Extract the (x, y) coordinate from the center of the cell holding the provided text.  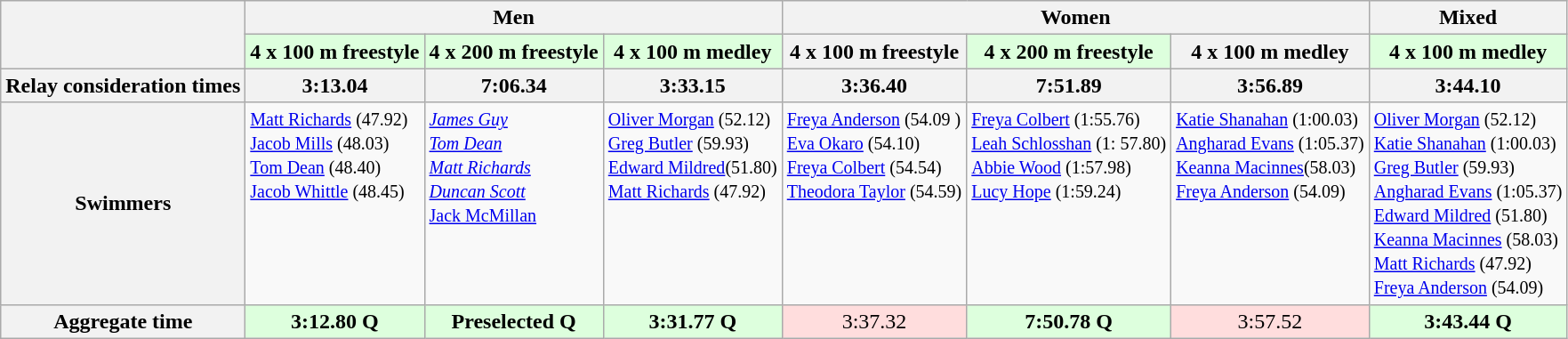
Aggregate time (123, 321)
3:56.89 (1270, 85)
3:13.04 (334, 85)
7:50.78 Q (1069, 321)
3:57.52 (1270, 321)
3:37.32 (874, 321)
3:33.15 (692, 85)
3:44.10 (1467, 85)
James GuyTom DeanMatt RichardsDuncan ScottJack McMillan (514, 203)
Women (1075, 18)
3:31.77 Q (692, 321)
Swimmers (123, 203)
Men (514, 18)
7:06.34 (514, 85)
Relay consideration times (123, 85)
Oliver Morgan (52.12)Greg Butler (59.93)Edward Mildred(51.80)Matt Richards (47.92) (692, 203)
Mixed (1467, 18)
3:12.80 Q (334, 321)
3:36.40 (874, 85)
Katie Shanahan (1:00.03)Angharad Evans (1:05.37)Keanna Macinnes(58.03)Freya Anderson (54.09) (1270, 203)
Preselected Q (514, 321)
Matt Richards (47.92)Jacob Mills (48.03)Tom Dean (48.40)Jacob Whittle (48.45) (334, 203)
3:43.44 Q (1467, 321)
Freya Colbert (1:55.76)Leah Schlosshan (1: 57.80)Abbie Wood (1:57.98)Lucy Hope (1:59.24) (1069, 203)
Freya Anderson (54.09 )Eva Okaro (54.10)Freya Colbert (54.54)Theodora Taylor (54.59) (874, 203)
7:51.89 (1069, 85)
